Output the (X, Y) coordinate of the center of the cell containing the given text.  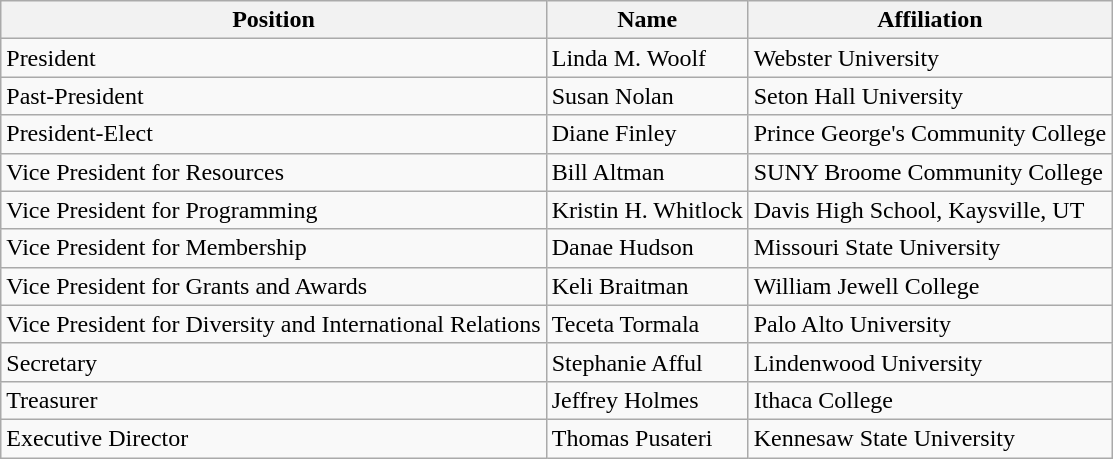
Diane Finley (647, 134)
Keli Braitman (647, 286)
Davis High School, Kaysville, UT (930, 210)
Vice President for Diversity and International Relations (274, 324)
Past-President (274, 96)
Treasurer (274, 400)
Bill Altman (647, 172)
Seton Hall University (930, 96)
President (274, 58)
Secretary (274, 362)
Vice President for Grants and Awards (274, 286)
Webster University (930, 58)
William Jewell College (930, 286)
Position (274, 20)
Missouri State University (930, 248)
Vice President for Membership (274, 248)
Jeffrey Holmes (647, 400)
Ithaca College (930, 400)
SUNY Broome Community College (930, 172)
Kristin H. Whitlock (647, 210)
Stephanie Afful (647, 362)
Prince George's Community College (930, 134)
Palo Alto University (930, 324)
Susan Nolan (647, 96)
Vice President for Resources (274, 172)
Affiliation (930, 20)
Kennesaw State University (930, 438)
Lindenwood University (930, 362)
Vice President for Programming (274, 210)
Executive Director (274, 438)
President-Elect (274, 134)
Teceta Tormala (647, 324)
Name (647, 20)
Linda M. Woolf (647, 58)
Thomas Pusateri (647, 438)
Danae Hudson (647, 248)
